Return the [X, Y] coordinate for the center point of the cell that contains the specified text.  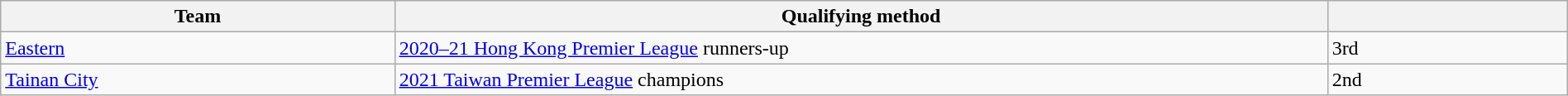
Team [198, 17]
2021 Taiwan Premier League champions [861, 79]
Eastern [198, 48]
2020–21 Hong Kong Premier League runners-up [861, 48]
Tainan City [198, 79]
3rd [1447, 48]
Qualifying method [861, 17]
2nd [1447, 79]
